Locate the cell with the specified text and output its [x, y] center coordinate. 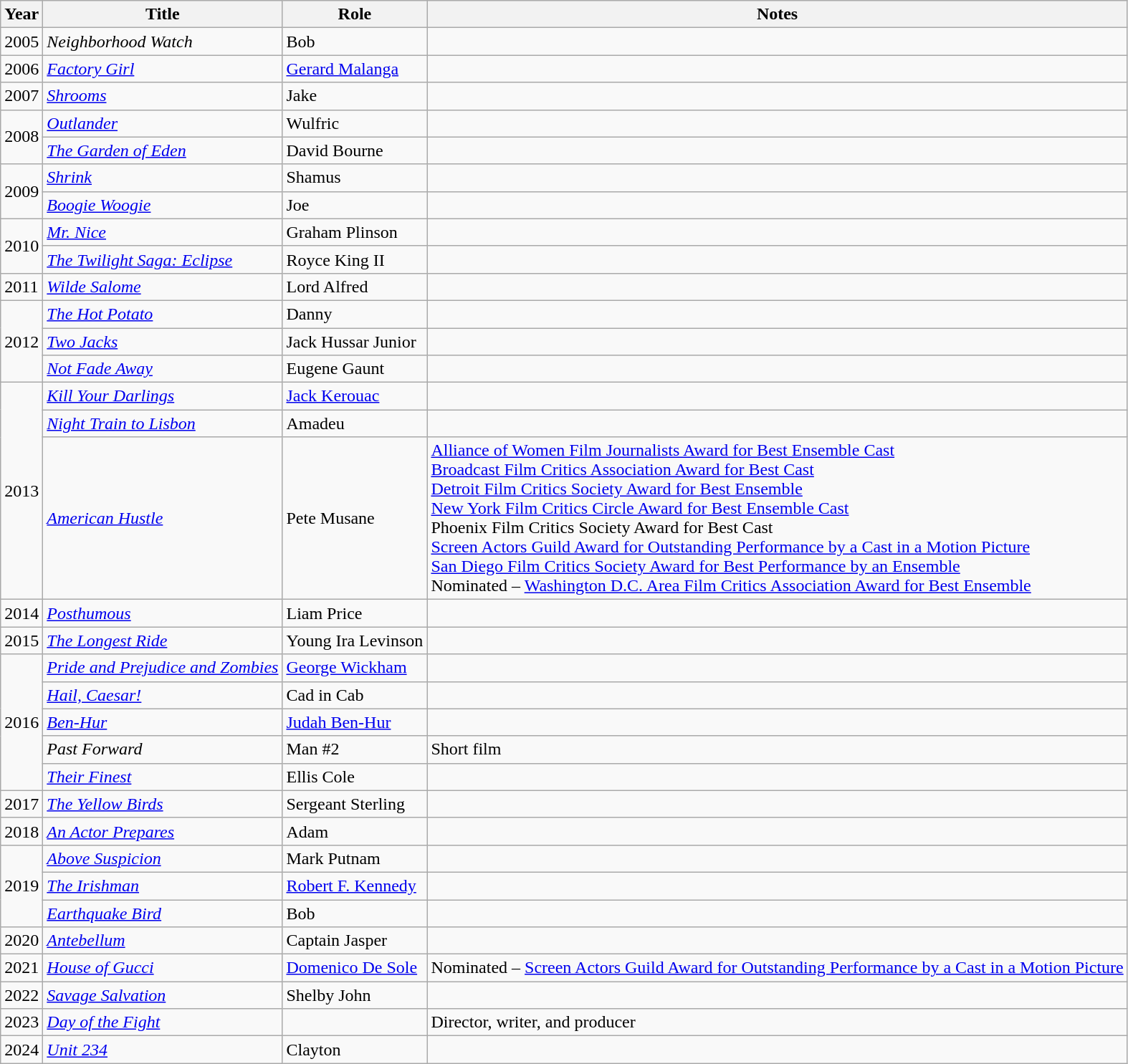
Wilde Salome [163, 287]
2022 [21, 995]
Above Suspicion [163, 858]
Domenico De Sole [355, 968]
Man #2 [355, 749]
Adam [355, 831]
2018 [21, 831]
2011 [21, 287]
Graham Plinson [355, 232]
The Garden of Eden [163, 150]
Robert F. Kennedy [355, 886]
The Hot Potato [163, 314]
2005 [21, 42]
Kill Your Darlings [163, 396]
David Bourne [355, 150]
2019 [21, 886]
Eugene Gaunt [355, 369]
Nominated – Screen Actors Guild Award for Outstanding Performance by a Cast in a Motion Picture [777, 968]
Unit 234 [163, 1050]
Posthumous [163, 613]
Shamus [355, 178]
Pete Musane [355, 519]
Clayton [355, 1050]
2013 [21, 492]
Outlander [163, 123]
2010 [21, 246]
2023 [21, 1022]
The Longest Ride [163, 641]
Jack Hussar Junior [355, 342]
The Yellow Birds [163, 804]
2009 [21, 191]
2016 [21, 722]
George Wickham [355, 668]
Jack Kerouac [355, 396]
Earthquake Bird [163, 914]
Captain Jasper [355, 941]
Night Train to Lisbon [163, 423]
Ben-Hur [163, 722]
Young Ira Levinson [355, 641]
Year [21, 14]
2014 [21, 613]
Judah Ben-Hur [355, 722]
2007 [21, 96]
2015 [21, 641]
Danny [355, 314]
Their Finest [163, 777]
Liam Price [355, 613]
Antebellum [163, 941]
Jake [355, 96]
Sergeant Sterling [355, 804]
Shrooms [163, 96]
Joe [355, 205]
Wulfric [355, 123]
Mark Putnam [355, 858]
2017 [21, 804]
Pride and Prejudice and Zombies [163, 668]
Not Fade Away [163, 369]
American Hustle [163, 519]
Ellis Cole [355, 777]
Savage Salvation [163, 995]
Two Jacks [163, 342]
Gerard Malanga [355, 69]
2024 [21, 1050]
Notes [777, 14]
Factory Girl [163, 69]
Shrink [163, 178]
Hail, Caesar! [163, 695]
Director, writer, and producer [777, 1022]
Amadeu [355, 423]
An Actor Prepares [163, 831]
Royce King II [355, 259]
Lord Alfred [355, 287]
Neighborhood Watch [163, 42]
Day of the Fight [163, 1022]
Title [163, 14]
2008 [21, 137]
Past Forward [163, 749]
Cad in Cab [355, 695]
2021 [21, 968]
2012 [21, 341]
Role [355, 14]
The Irishman [163, 886]
2006 [21, 69]
The Twilight Saga: Eclipse [163, 259]
Shelby John [355, 995]
Short film [777, 749]
Mr. Nice [163, 232]
House of Gucci [163, 968]
Boogie Woogie [163, 205]
2020 [21, 941]
